Pinpoint the cell where the given text exists, returning its [X, Y] midpoint coordinate. 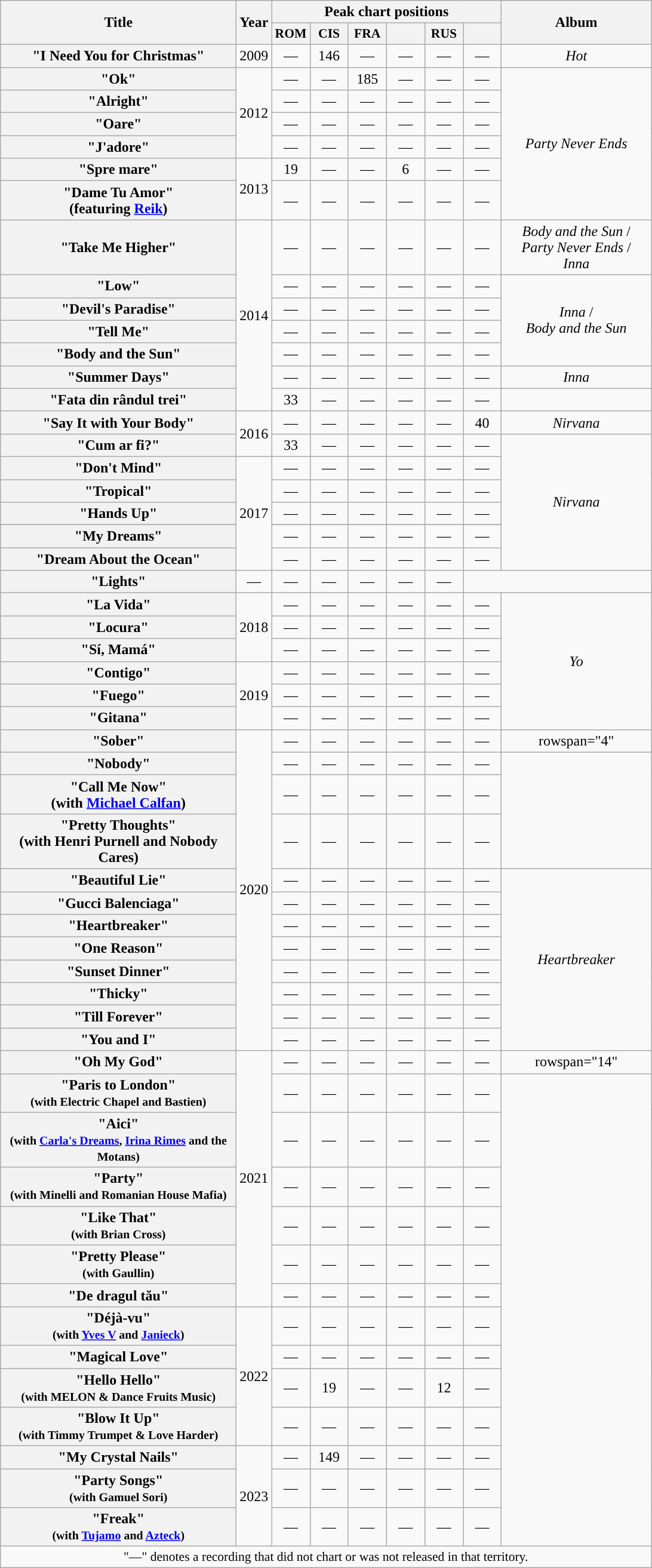
"Sober" [118, 741]
"Body and the Sun" [118, 354]
"Party"(with Minelli and Romanian House Mafia) [118, 1186]
"My Crystal Nails" [118, 1457]
2014 [254, 315]
"De dragul tău" [118, 1295]
2022 [254, 1376]
185 [367, 78]
FRA [367, 34]
"Till Forever" [118, 1017]
40 [482, 422]
"Lights" [118, 582]
2018 [254, 627]
2009 [254, 56]
"Alright" [118, 102]
"—" denotes a recording that did not chart or was not released in that territory. [326, 1557]
"Tell Me" [118, 332]
"Oh My God" [118, 1062]
"Pretty Please"(with Gaullin) [118, 1264]
"Aici"(with Carla's Dreams, Irina Rimes and the Motans) [118, 1140]
"Fata din rândul trei" [118, 400]
"Pretty Thoughts"(with Henri Purnell and Nobody Cares) [118, 841]
2023 [254, 1496]
Party Never Ends [577, 143]
"La Vida" [118, 605]
"Party Songs"(with Gamuel Sori) [118, 1489]
"Freak"(with Tujamo and Azteck) [118, 1527]
12 [444, 1387]
"Dame Tu Amor"(featuring Reik) [118, 201]
"Magical Love" [118, 1357]
"Say It with Your Body" [118, 422]
2013 [254, 189]
"Blow It Up"(with Timmy Trumpet & Love Harder) [118, 1426]
"Beautiful Lie" [118, 880]
Heartbreaker [577, 959]
"Oare" [118, 124]
2021 [254, 1179]
"Cum ar fi?" [118, 445]
Peak chart positions [387, 12]
"Hands Up" [118, 514]
"Hello Hello"(with MELON & Dance Fruits Music) [118, 1387]
"Fuego" [118, 695]
6 [405, 170]
CIS [329, 34]
"Heartbreaker" [118, 926]
Title [118, 23]
"Paris to London"(with Electric Chapel and Bastien) [118, 1093]
"J'adore" [118, 147]
"Gucci Balenciaga" [118, 903]
149 [329, 1457]
2016 [254, 434]
2019 [254, 695]
Album [577, 23]
RUS [444, 34]
"One Reason" [118, 949]
2017 [254, 513]
146 [329, 56]
2020 [254, 890]
"You and I" [118, 1039]
"Spre mare" [118, 170]
"Contigo" [118, 673]
"Dream About the Ocean" [118, 559]
2012 [254, 112]
"Nobody" [118, 763]
Inna [577, 377]
"Locura" [118, 627]
"I Need You for Christmas" [118, 56]
"Gitana" [118, 718]
"Thicky" [118, 994]
"Déjà-vu"(with Yves V and Janieck) [118, 1326]
"My Dreams" [118, 536]
"Ok" [118, 78]
"Devil's Paradise" [118, 309]
"Low" [118, 286]
"Tropical" [118, 490]
Body and the Sun /Party Never Ends / Inna [577, 247]
Inna /Body and the Sun [577, 320]
rowspan="4" [577, 741]
"Summer Days" [118, 377]
"Don't Mind" [118, 468]
Yo [577, 661]
Hot [577, 56]
"Sí, Mamá" [118, 650]
"Sunset Dinner" [118, 971]
"Like That"(with Brian Cross) [118, 1226]
"Take Me Higher" [118, 247]
ROM [291, 34]
Year [254, 23]
rowspan="14" [577, 1062]
"Call Me Now"(with Michael Calfan) [118, 794]
